Provide the [x, y] coordinate of the cell's center where the given text is located.  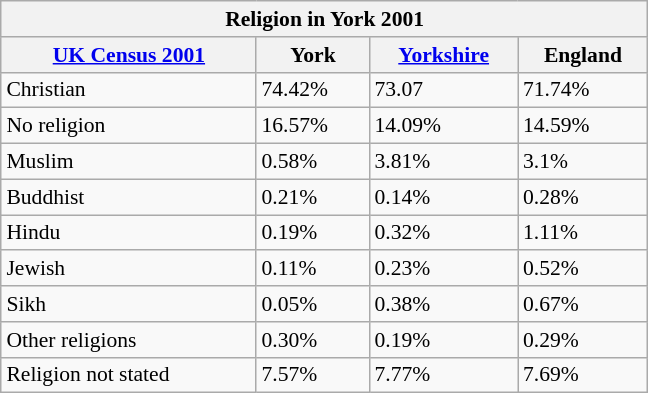
UK Census 2001 [128, 55]
7.77% [444, 375]
Other religions [128, 340]
0.23% [444, 269]
7.57% [312, 375]
Yorkshire [444, 55]
0.58% [312, 162]
0.38% [444, 304]
16.57% [312, 126]
71.74% [583, 90]
1.11% [583, 233]
Muslim [128, 162]
Buddhist [128, 197]
0.21% [312, 197]
0.11% [312, 269]
14.09% [444, 126]
0.14% [444, 197]
0.30% [312, 340]
Religion not stated [128, 375]
Sikh [128, 304]
0.28% [583, 197]
York [312, 55]
14.59% [583, 126]
3.1% [583, 162]
Christian [128, 90]
England [583, 55]
0.67% [583, 304]
0.05% [312, 304]
7.69% [583, 375]
0.29% [583, 340]
Hindu [128, 233]
73.07 [444, 90]
0.32% [444, 233]
3.81% [444, 162]
No religion [128, 126]
0.52% [583, 269]
Jewish [128, 269]
Religion in York 2001 [324, 19]
74.42% [312, 90]
